Search for the cell housing the specified text and yield its (x, y) center coordinate. 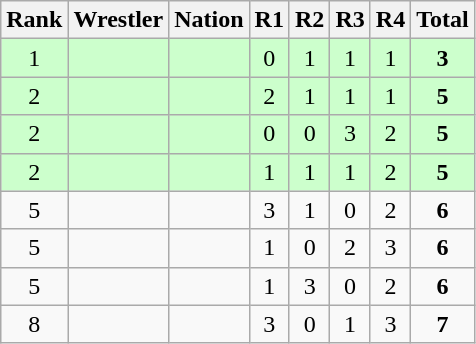
R1 (269, 20)
7 (443, 324)
R4 (390, 20)
R3 (350, 20)
Wrestler (118, 20)
R2 (309, 20)
8 (34, 324)
Total (443, 20)
Nation (209, 20)
Rank (34, 20)
